Find where the given text appears and provide that cell's center as (x, y) coordinate. 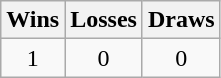
1 (33, 58)
Losses (104, 20)
Draws (181, 20)
Wins (33, 20)
